Return the [X, Y] coordinate for the center point of the cell that contains the specified text.  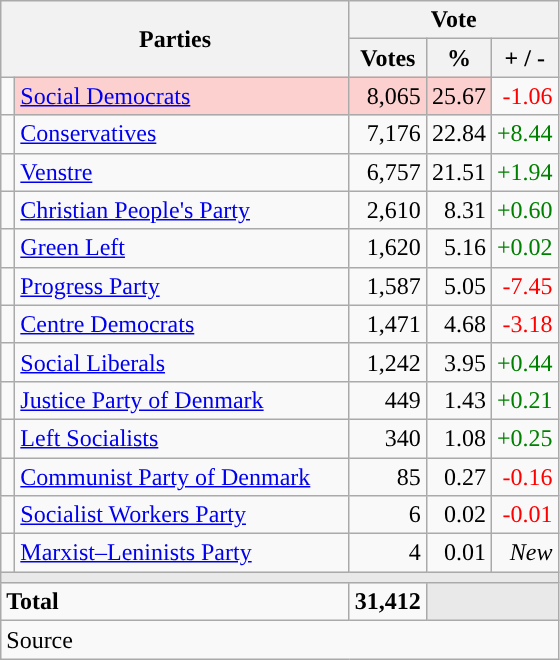
1,620 [388, 248]
Left Socialists [182, 438]
% [458, 58]
Socialist Workers Party [182, 515]
5.05 [458, 286]
+0.60 [524, 210]
Venstre [182, 172]
8,065 [388, 96]
340 [388, 438]
2,610 [388, 210]
+8.44 [524, 134]
-1.06 [524, 96]
1,471 [388, 324]
6,757 [388, 172]
1,587 [388, 286]
25.67 [458, 96]
Total [176, 602]
+ / - [524, 58]
Votes [388, 58]
-3.18 [524, 324]
0.01 [458, 553]
Justice Party of Denmark [182, 400]
85 [388, 477]
4.68 [458, 324]
7,176 [388, 134]
22.84 [458, 134]
+0.25 [524, 438]
-7.45 [524, 286]
6 [388, 515]
5.16 [458, 248]
21.51 [458, 172]
Green Left [182, 248]
1,242 [388, 362]
Communist Party of Denmark [182, 477]
0.27 [458, 477]
Christian People's Party [182, 210]
+0.21 [524, 400]
4 [388, 553]
0.02 [458, 515]
+0.44 [524, 362]
1.43 [458, 400]
1.08 [458, 438]
New [524, 553]
Marxist–Leninists Party [182, 553]
Source [280, 640]
Social Liberals [182, 362]
Parties [176, 39]
-0.16 [524, 477]
Vote [454, 20]
+0.02 [524, 248]
31,412 [388, 602]
Social Democrats [182, 96]
Conservatives [182, 134]
8.31 [458, 210]
449 [388, 400]
-0.01 [524, 515]
+1.94 [524, 172]
Centre Democrats [182, 324]
3.95 [458, 362]
Progress Party [182, 286]
